Detect which cell encompasses the target text, then output its [x, y] center coordinate. 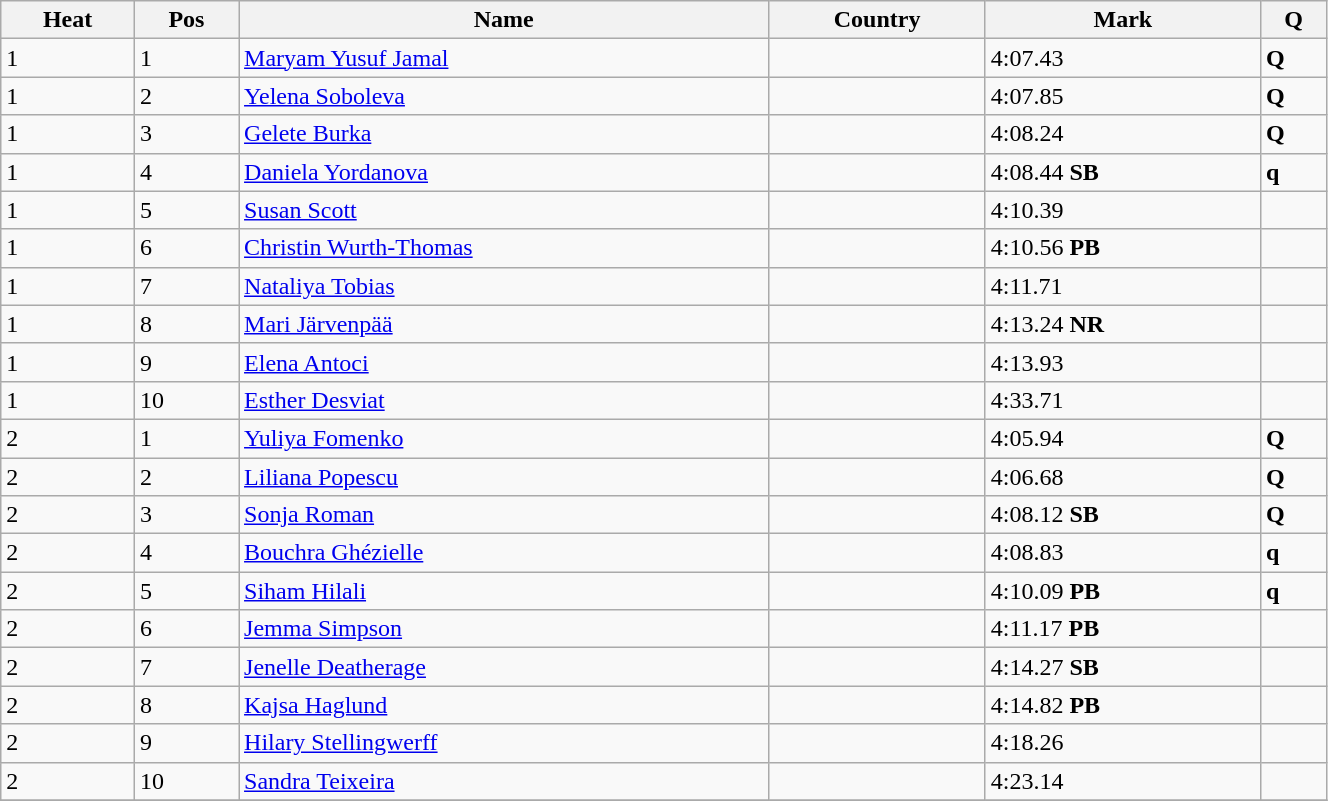
4:06.68 [1122, 477]
4:18.26 [1122, 743]
4:08.24 [1122, 134]
Christin Wurth-Thomas [504, 248]
4:05.94 [1122, 438]
Gelete Burka [504, 134]
Yelena Soboleva [504, 96]
Nataliya Tobias [504, 286]
Bouchra Ghézielle [504, 553]
4:08.44 SB [1122, 172]
Elena Antoci [504, 362]
4:13.93 [1122, 362]
Name [504, 20]
Yuliya Fomenko [504, 438]
4:08.12 SB [1122, 515]
4:13.24 NR [1122, 324]
4:33.71 [1122, 400]
Siham Hilali [504, 591]
Daniela Yordanova [504, 172]
4:14.82 PB [1122, 705]
Mark [1122, 20]
Sonja Roman [504, 515]
Hilary Stellingwerff [504, 743]
Esther Desviat [504, 400]
Susan Scott [504, 210]
Pos [186, 20]
4:23.14 [1122, 781]
Jemma Simpson [504, 629]
Kajsa Haglund [504, 705]
Mari Järvenpää [504, 324]
4:10.56 PB [1122, 248]
4:10.39 [1122, 210]
4:07.85 [1122, 96]
Sandra Teixeira [504, 781]
4:11.71 [1122, 286]
Jenelle Deatherage [504, 667]
4:14.27 SB [1122, 667]
4:10.09 PB [1122, 591]
Country [877, 20]
4:07.43 [1122, 58]
4:08.83 [1122, 553]
Heat [68, 20]
Liliana Popescu [504, 477]
Maryam Yusuf Jamal [504, 58]
4:11.17 PB [1122, 629]
